Search for the cell housing the specified text and yield its (x, y) center coordinate. 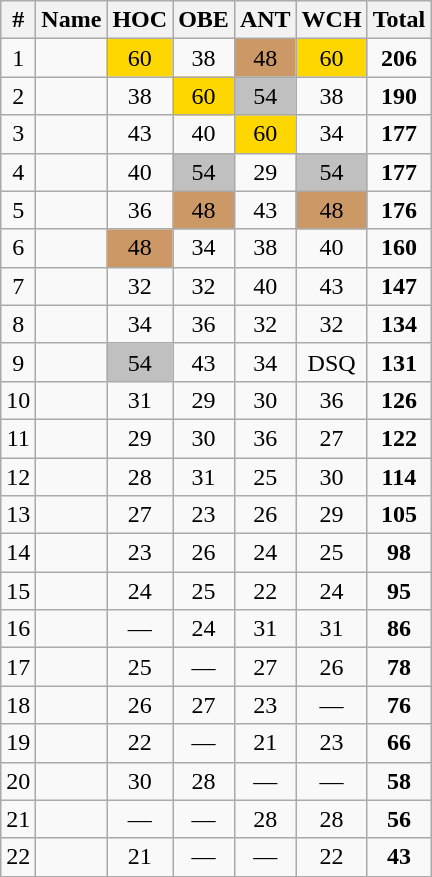
5 (18, 210)
DSQ (332, 362)
18 (18, 705)
WCH (332, 20)
131 (399, 362)
16 (18, 629)
95 (399, 591)
105 (399, 515)
7 (18, 286)
98 (399, 553)
58 (399, 781)
14 (18, 553)
56 (399, 819)
114 (399, 477)
8 (18, 324)
OBE (204, 20)
66 (399, 743)
20 (18, 781)
206 (399, 58)
ANT (265, 20)
19 (18, 743)
13 (18, 515)
4 (18, 172)
6 (18, 248)
190 (399, 96)
Total (399, 20)
86 (399, 629)
126 (399, 400)
Name (72, 20)
11 (18, 438)
1 (18, 58)
160 (399, 248)
12 (18, 477)
15 (18, 591)
176 (399, 210)
HOC (140, 20)
10 (18, 400)
134 (399, 324)
9 (18, 362)
76 (399, 705)
147 (399, 286)
78 (399, 667)
2 (18, 96)
17 (18, 667)
3 (18, 134)
122 (399, 438)
# (18, 20)
